Scan for the cell matching the given text and deliver its (X, Y) coordinate at center. 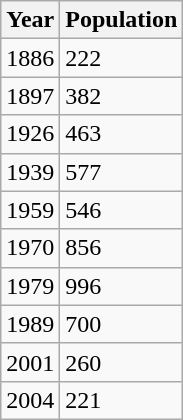
2004 (30, 400)
2001 (30, 362)
1959 (30, 210)
Population (122, 20)
Year (30, 20)
1939 (30, 172)
382 (122, 96)
1970 (30, 248)
577 (122, 172)
1989 (30, 324)
463 (122, 134)
1897 (30, 96)
1886 (30, 58)
222 (122, 58)
996 (122, 286)
221 (122, 400)
700 (122, 324)
546 (122, 210)
1979 (30, 286)
856 (122, 248)
1926 (30, 134)
260 (122, 362)
